Return (X, Y) of the center of cell containing provided text 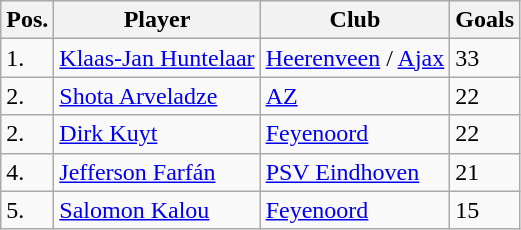
PSV Eindhoven (355, 172)
Jefferson Farfán (157, 172)
Pos. (28, 20)
Club (355, 20)
AZ (355, 96)
Heerenveen / Ajax (355, 58)
Dirk Kuyt (157, 134)
5. (28, 210)
Player (157, 20)
1. (28, 58)
Shota Arveladze (157, 96)
15 (485, 210)
4. (28, 172)
Klaas-Jan Huntelaar (157, 58)
21 (485, 172)
33 (485, 58)
Goals (485, 20)
Salomon Kalou (157, 210)
